Find where the given text appears and provide that cell's center as [x, y] coordinate. 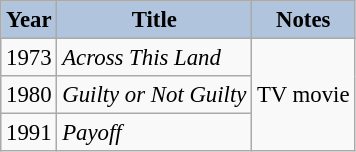
Across This Land [154, 58]
Title [154, 20]
TV movie [304, 96]
1980 [29, 95]
1991 [29, 133]
1973 [29, 58]
Payoff [154, 133]
Guilty or Not Guilty [154, 95]
Notes [304, 20]
Year [29, 20]
